Identify which cell holds the provided text, then report its [x, y] central coordinate. 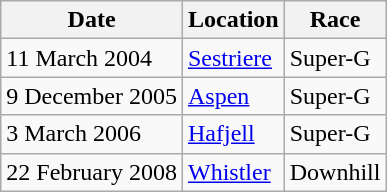
Race [335, 20]
3 March 2006 [92, 134]
11 March 2004 [92, 58]
Hafjell [233, 134]
Downhill [335, 172]
9 December 2005 [92, 96]
Whistler [233, 172]
Location [233, 20]
Aspen [233, 96]
Date [92, 20]
22 February 2008 [92, 172]
Sestriere [233, 58]
